From the cell containing the given text, extract its center point as (x, y) coordinate. 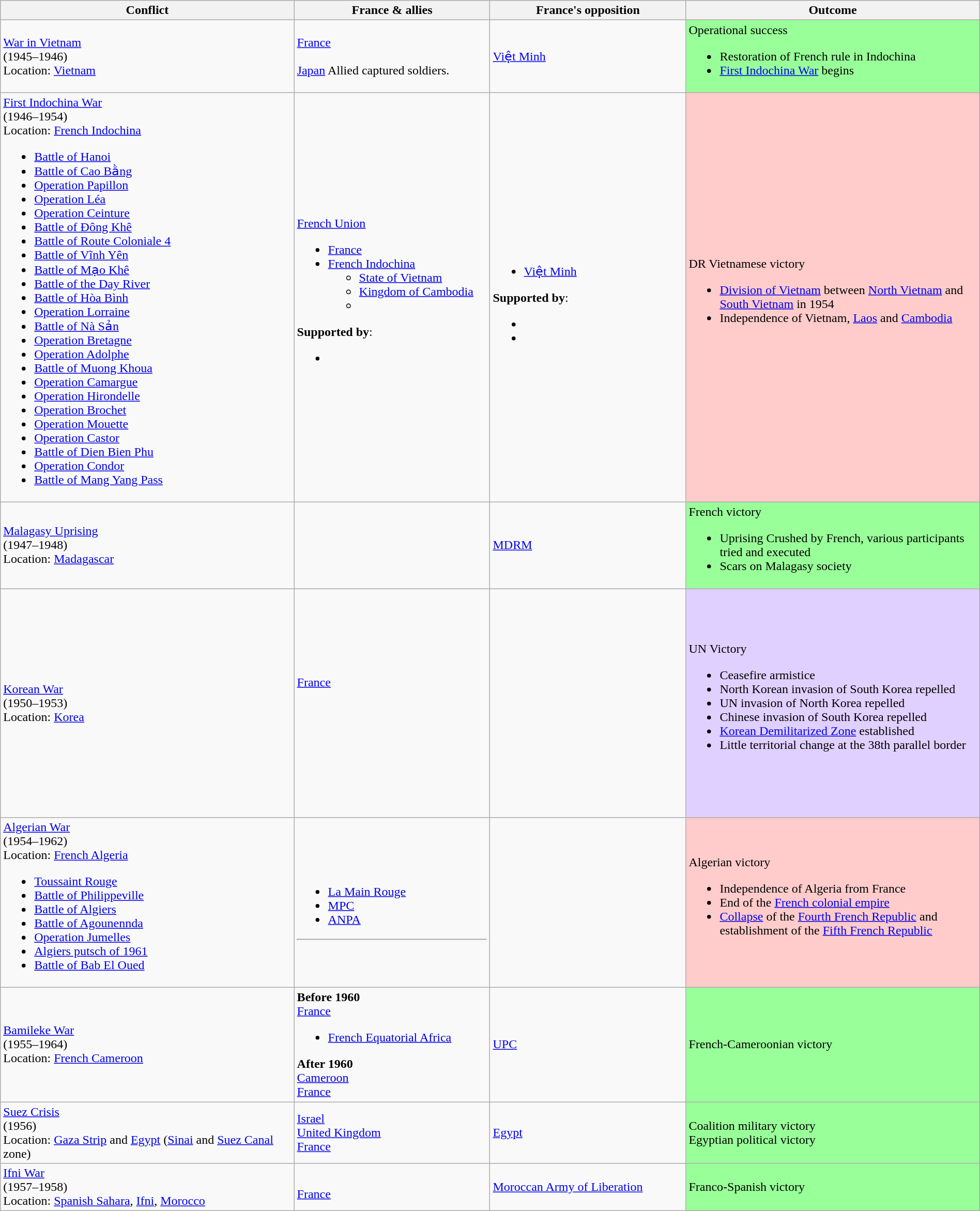
Coalition military victoryEgyptian political victory (833, 1133)
French victoryUprising Crushed by French, various participants tried and executedScars on Malagasy society (833, 545)
La Main RougeMPCANPA (392, 902)
Outcome (833, 10)
Korean War(1950–1953)Location: Korea (147, 703)
France's opposition (588, 10)
Israel United Kingdom France (392, 1133)
France & allies (392, 10)
Before 1960 France French Equatorial AfricaAfter 1960 Cameroon France (392, 1045)
Egypt (588, 1133)
Malagasy Uprising(1947–1948)Location: Madagascar (147, 545)
Việt MinhSupported by: (588, 298)
DR Vietnamese victoryDivision of Vietnam between North Vietnam and South Vietnam in 1954Independence of Vietnam, Laos and Cambodia (833, 298)
French-Cameroonian victory (833, 1045)
Ifni War(1957–1958)Location: Spanish Sahara, Ifni, Morocco (147, 1187)
Franco-Spanish victory (833, 1187)
Moroccan Army of Liberation (588, 1187)
Suez Crisis(1956)Location: Gaza Strip and Egypt (Sinai and Suez Canal zone) (147, 1133)
War in Vietnam(1945–1946)Location: Vietnam (147, 56)
Conflict (147, 10)
Bamileke War(1955–1964)Location: French Cameroon (147, 1045)
Operational successRestoration of French rule in IndochinaFirst Indochina War begins (833, 56)
French Union France French Indochina State of Vietnam Kingdom of CambodiaSupported by: (392, 298)
UPC (588, 1045)
Việt Minh (588, 56)
MDRM (588, 545)
France Japan Allied captured soldiers. (392, 56)
